From the cell containing the given text, extract its center point as (x, y) coordinate. 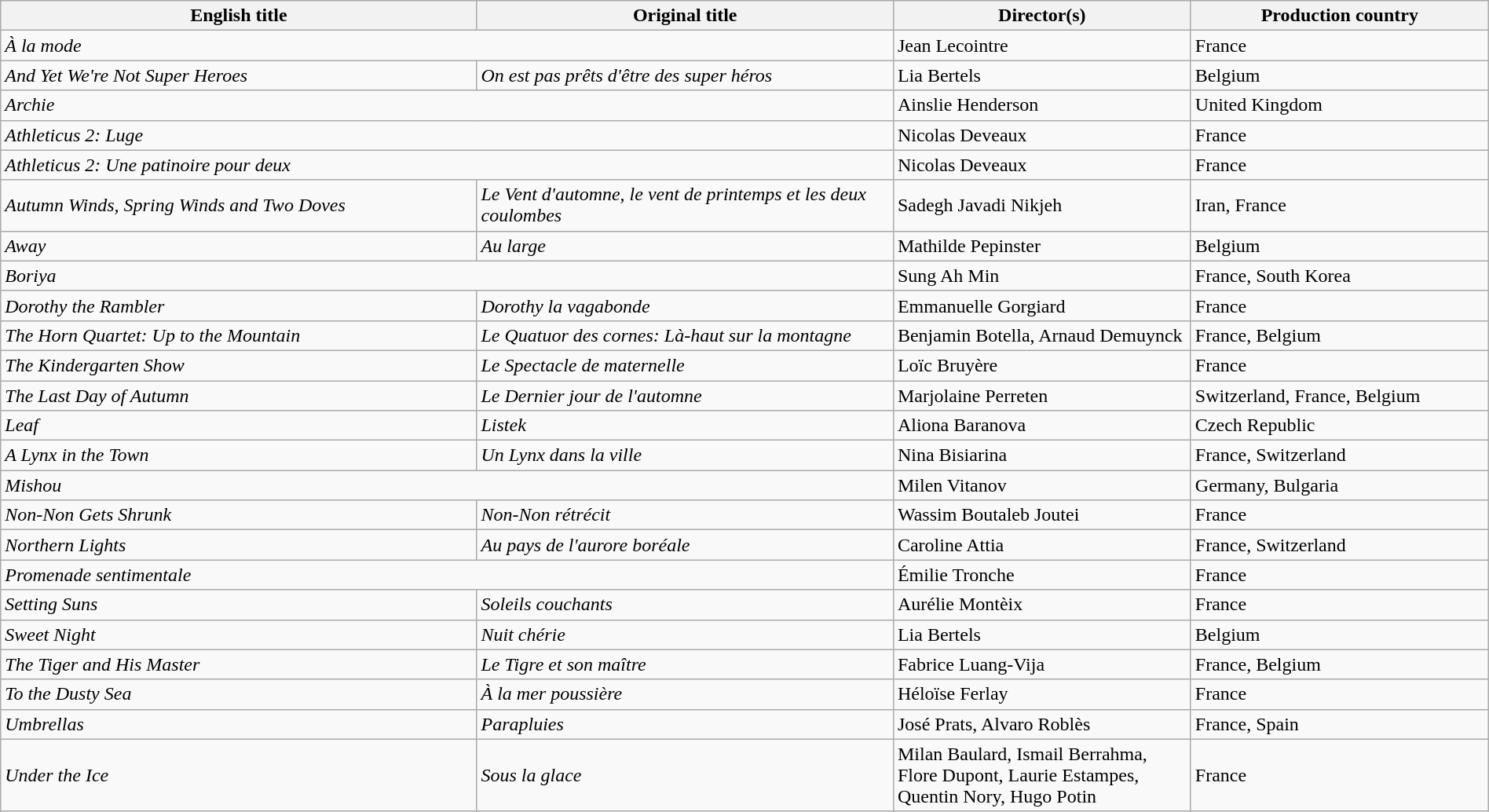
Dorothy the Rambler (239, 305)
Director(s) (1041, 16)
Nina Bisiarina (1041, 455)
Milen Vitanov (1041, 485)
Dorothy la vagabonde (685, 305)
English title (239, 16)
Au pays de l'aurore boréale (685, 545)
United Kingdom (1340, 105)
Non-Non Gets Shrunk (239, 515)
Autumn Winds, Spring Winds and Two Doves (239, 206)
Caroline Attia (1041, 545)
The Horn Quartet: Up to the Mountain (239, 335)
France, Spain (1340, 724)
Héloïse Ferlay (1041, 694)
Parapluies (685, 724)
Aliona Baranova (1041, 426)
Iran, France (1340, 206)
Under the Ice (239, 775)
Production country (1340, 16)
Emmanuelle Gorgiard (1041, 305)
Boriya (448, 276)
Promenade sentimentale (448, 575)
À la mer poussière (685, 694)
Ainslie Henderson (1041, 105)
The Kindergarten Show (239, 365)
Northern Lights (239, 545)
Émilie Tronche (1041, 575)
Un Lynx dans la ville (685, 455)
Nuit chérie (685, 635)
Germany, Bulgaria (1340, 485)
Le Dernier jour de l'automne (685, 395)
Soleils couchants (685, 605)
Athleticus 2: Luge (448, 135)
José Prats, Alvaro Roblès (1041, 724)
Le Quatuor des cornes: Là-haut sur la montagne (685, 335)
Aurélie Montèix (1041, 605)
Loïc Bruyère (1041, 365)
Fabrice Luang-Vija (1041, 664)
Jean Lecointre (1041, 46)
A Lynx in the Town (239, 455)
Marjolaine Perreten (1041, 395)
Archie (448, 105)
Wassim Boutaleb Joutei (1041, 515)
On est pas prêts d'être des super héros (685, 75)
Sweet Night (239, 635)
Sung Ah Min (1041, 276)
Setting Suns (239, 605)
Benjamin Botella, Arnaud Demuynck (1041, 335)
Czech Republic (1340, 426)
Le Vent d'automne, le vent de printemps et les deux coulombes (685, 206)
Non-Non rétrécit (685, 515)
Sous la glace (685, 775)
Athleticus 2: Une patinoire pour deux (448, 165)
The Tiger and His Master (239, 664)
Original title (685, 16)
Sadegh Javadi Nikjeh (1041, 206)
Le Tigre et son maître (685, 664)
Listek (685, 426)
The Last Day of Autumn (239, 395)
And Yet We're Not Super Heroes (239, 75)
Au large (685, 246)
Away (239, 246)
Milan Baulard, Ismail Berrahma, Flore Dupont, Laurie Estampes, Quentin Nory, Hugo Potin (1041, 775)
Le Spectacle de maternelle (685, 365)
France, South Korea (1340, 276)
To the Dusty Sea (239, 694)
Leaf (239, 426)
À la mode (448, 46)
Switzerland, France, Belgium (1340, 395)
Mishou (448, 485)
Umbrellas (239, 724)
Mathilde Pepinster (1041, 246)
